Capture the cell that displays the provided text and extract its (X, Y) central coordinate. 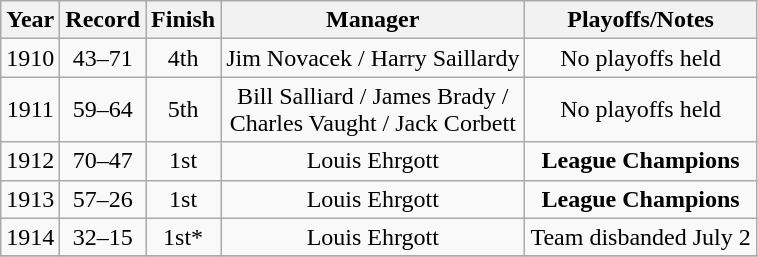
Record (103, 20)
Manager (373, 20)
43–71 (103, 58)
Team disbanded July 2 (640, 237)
1911 (30, 110)
57–26 (103, 199)
Bill Salliard / James Brady /Charles Vaught / Jack Corbett (373, 110)
1914 (30, 237)
1913 (30, 199)
Finish (184, 20)
4th (184, 58)
1910 (30, 58)
Playoffs/Notes (640, 20)
Year (30, 20)
5th (184, 110)
32–15 (103, 237)
70–47 (103, 161)
1912 (30, 161)
59–64 (103, 110)
Jim Novacek / Harry Saillardy (373, 58)
1st* (184, 237)
